Detect which cell encompasses the target text, then output its (x, y) center coordinate. 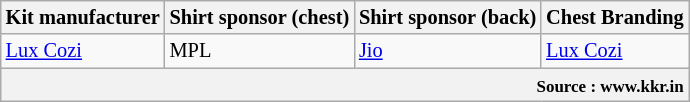
Shirt sponsor (chest) (260, 17)
Jio (448, 51)
Shirt sponsor (back) (448, 17)
MPL (260, 51)
Chest Branding (614, 17)
Kit manufacturer (83, 17)
Source : www.kkr.in (345, 85)
